Return (x, y) of the center of cell containing provided text 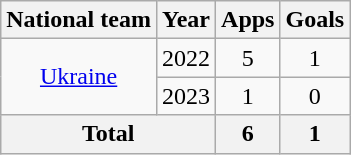
0 (315, 96)
National team (79, 20)
Year (186, 20)
6 (248, 134)
2023 (186, 96)
5 (248, 58)
Goals (315, 20)
Apps (248, 20)
2022 (186, 58)
Total (108, 134)
Ukraine (79, 77)
